Find where the given text appears and provide that cell's center as (x, y) coordinate. 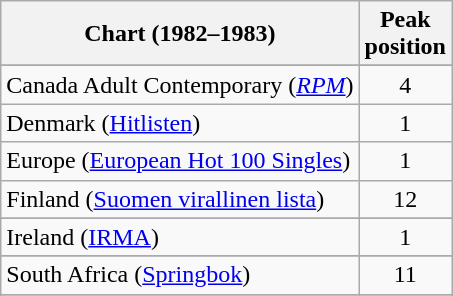
Chart (1982–1983) (180, 34)
Peakposition (405, 34)
Finland (Suomen virallinen lista) (180, 199)
Canada Adult Contemporary (RPM) (180, 85)
Europe (European Hot 100 Singles) (180, 161)
12 (405, 199)
Denmark (Hitlisten) (180, 123)
4 (405, 85)
South Africa (Springbok) (180, 275)
11 (405, 275)
Ireland (IRMA) (180, 237)
